Locate the cell with the specified text and output its [x, y] center coordinate. 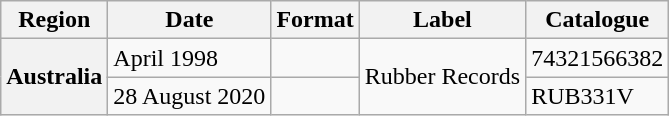
Date [190, 20]
RUB331V [598, 96]
Australia [54, 77]
Format [315, 20]
Label [442, 20]
Region [54, 20]
Catalogue [598, 20]
74321566382 [598, 58]
April 1998 [190, 58]
28 August 2020 [190, 96]
Rubber Records [442, 77]
